From the cell containing the given text, extract its center point as [X, Y] coordinate. 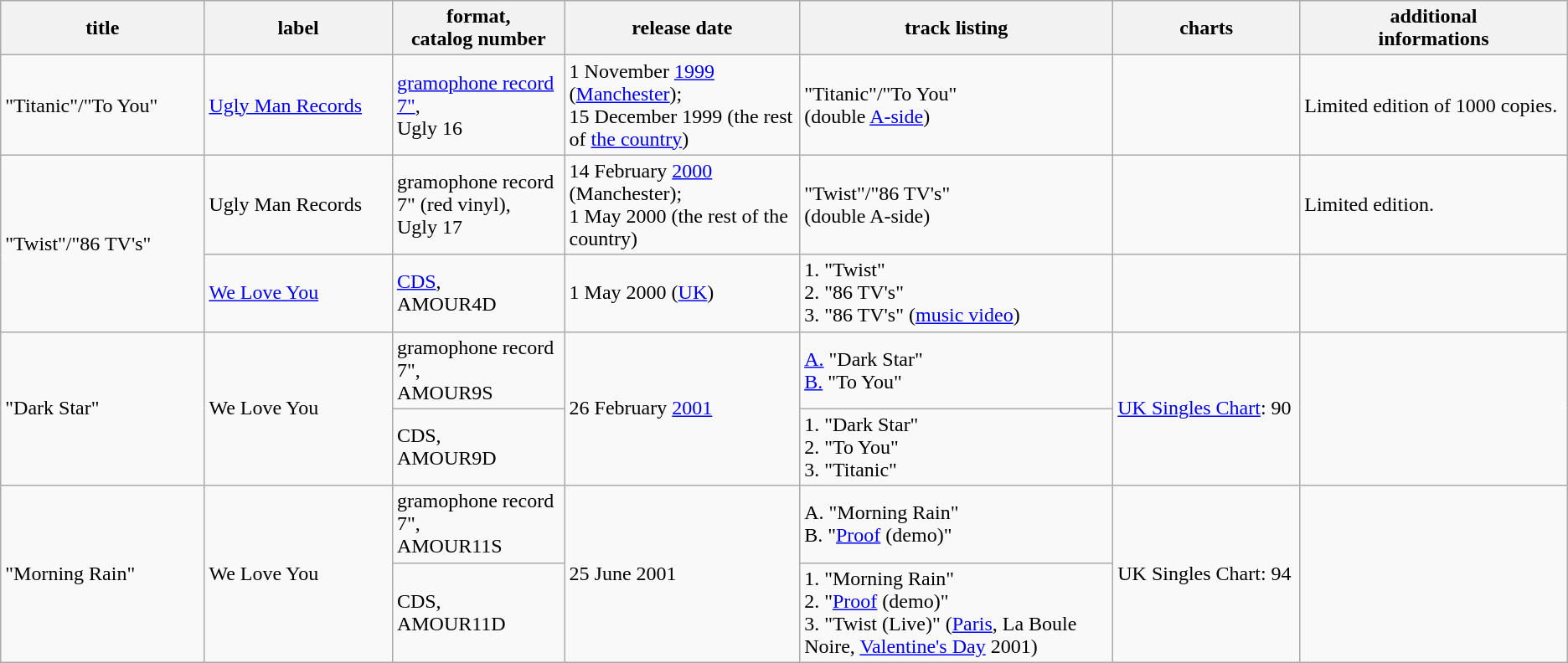
25 June 2001 [682, 574]
26 February 2001 [682, 409]
charts [1206, 28]
gramophone record 7" (red vinyl),Ugly 17 [478, 204]
additionalinformations [1434, 28]
CDS,AMOUR4D [478, 293]
label [298, 28]
"Dark Star" [102, 409]
1 November 1999 (Manchester);15 December 1999 (the rest of the country) [682, 105]
"Titanic"/"To You"(double A-side) [957, 105]
format,catalog number [478, 28]
UK Singles Chart: 90 [1206, 409]
gramophone record 7",AMOUR11S [478, 524]
track listing [957, 28]
1. "Dark Star"2. "To You"3. "Titanic" [957, 447]
UK Singles Chart: 94 [1206, 574]
A. "Dark Star"B. "To You" [957, 370]
"Twist"/"86 TV's" [102, 243]
release date [682, 28]
A. "Morning Rain"B. "Proof (demo)" [957, 524]
"Morning Rain" [102, 574]
1 May 2000 (UK) [682, 293]
Limited edition of 1000 copies. [1434, 105]
gramophone record 7",AMOUR9S [478, 370]
1. "Twist"2. "86 TV's"3. "86 TV's" (music video) [957, 293]
"Twist"/"86 TV's"(double A-side) [957, 204]
CDS,AMOUR11D [478, 613]
gramophone record 7",Ugly 16 [478, 105]
Limited edition. [1434, 204]
title [102, 28]
"Titanic"/"To You" [102, 105]
14 February 2000 (Manchester);1 May 2000 (the rest of the country) [682, 204]
1. "Morning Rain"2. "Proof (demo)"3. "Twist (Live)" (Paris, La Boule Noire, Valentine's Day 2001) [957, 613]
CDS,AMOUR9D [478, 447]
